Output the [X, Y] coordinate of the center of the cell containing the given text.  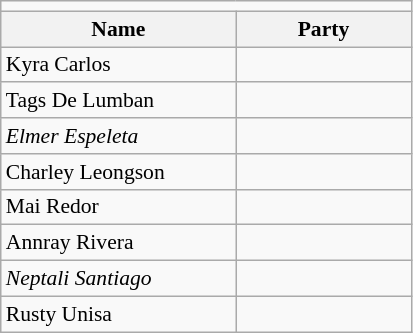
Neptali Santiago [118, 279]
Rusty Unisa [118, 314]
Annray Rivera [118, 243]
Kyra Carlos [118, 65]
Name [118, 29]
Charley Leongson [118, 172]
Tags De Lumban [118, 101]
Mai Redor [118, 207]
Party [324, 29]
Elmer Espeleta [118, 136]
